Scan for the cell matching the given text and deliver its (x, y) coordinate at center. 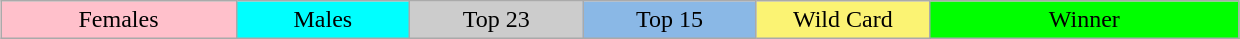
Top 15 (670, 20)
Females (118, 20)
Winner (1085, 20)
Top 23 (496, 20)
Wild Card (842, 20)
Males (322, 20)
